Find where the given text appears and provide that cell's center as (x, y) coordinate. 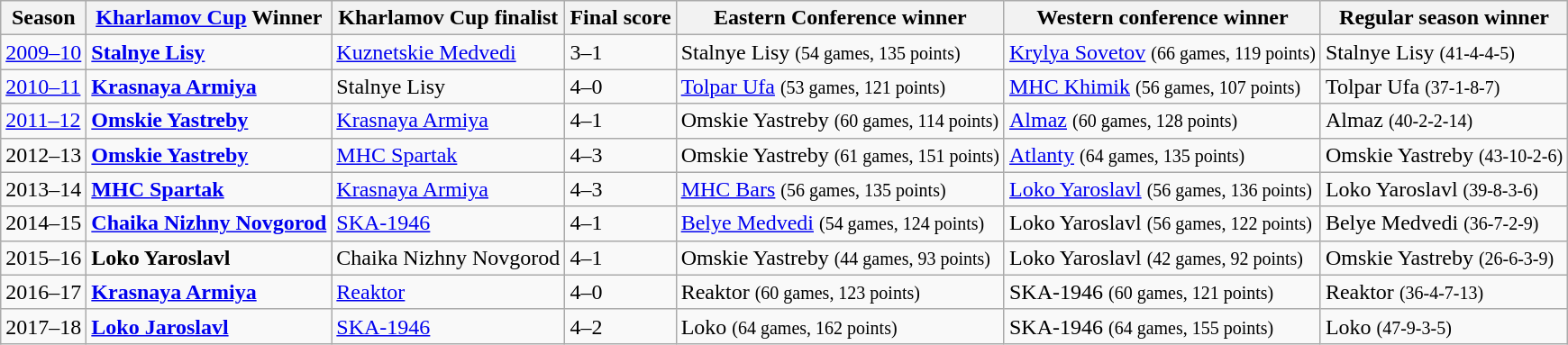
Omskie Yastreby (44 games, 93 points) (840, 258)
2009–10 (43, 52)
Belye Medvedi (36-7-2-9) (1444, 223)
Omskie Yastreby (60 games, 114 points) (840, 121)
2010–11 (43, 86)
Reaktor (60 games, 123 points) (840, 292)
Loko Yaroslavl (42 games, 92 points) (1162, 258)
Almaz (40-2-2-14) (1444, 121)
2016–17 (43, 292)
2013–14 (43, 189)
Loko Jaroslavl (209, 326)
Loko Yaroslavl (209, 258)
Omskie Yastreby (61 games, 151 points) (840, 155)
3–1 (620, 52)
2014–15 (43, 223)
2017–18 (43, 326)
Season (43, 18)
Kharlamov Cup Winner (209, 18)
Loko Yaroslavl (56 games, 122 points) (1162, 223)
2012–13 (43, 155)
Almaz (60 games, 128 points) (1162, 121)
4–2 (620, 326)
Reaktor (449, 292)
Tolpar Ufa (53 games, 121 points) (840, 86)
Stalnye Lisy (54 games, 135 points) (840, 52)
Krylya Sovetov (66 games, 119 points) (1162, 52)
MHC Bars (56 games, 135 points) (840, 189)
Final score (620, 18)
2015–16 (43, 258)
Atlanty (64 games, 135 points) (1162, 155)
SKA-1946 (60 games, 121 points) (1162, 292)
Kharlamov Cup finalist (449, 18)
Tolpar Ufa (37-1-8-7) (1444, 86)
Loko Yaroslavl (39-8-3-6) (1444, 189)
Western conference winner (1162, 18)
SKA-1946 (64 games, 155 points) (1162, 326)
Omskie Yastreby (26-6-3-9) (1444, 258)
Reaktor (36-4-7-13) (1444, 292)
Loko (64 games, 162 points) (840, 326)
2011–12 (43, 121)
Loko (47-9-3-5) (1444, 326)
Loko Yaroslavl (56 games, 136 points) (1162, 189)
MHC Khimik (56 games, 107 points) (1162, 86)
Belye Medvedi (54 games, 124 points) (840, 223)
Kuznetskie Medvedi (449, 52)
Eastern Conference winner (840, 18)
Omskie Yastreby (43-10-2-6) (1444, 155)
Stalnye Lisy (41-4-4-5) (1444, 52)
Regular season winner (1444, 18)
